Provide the [X, Y] coordinate of the cell's center where the given text is located.  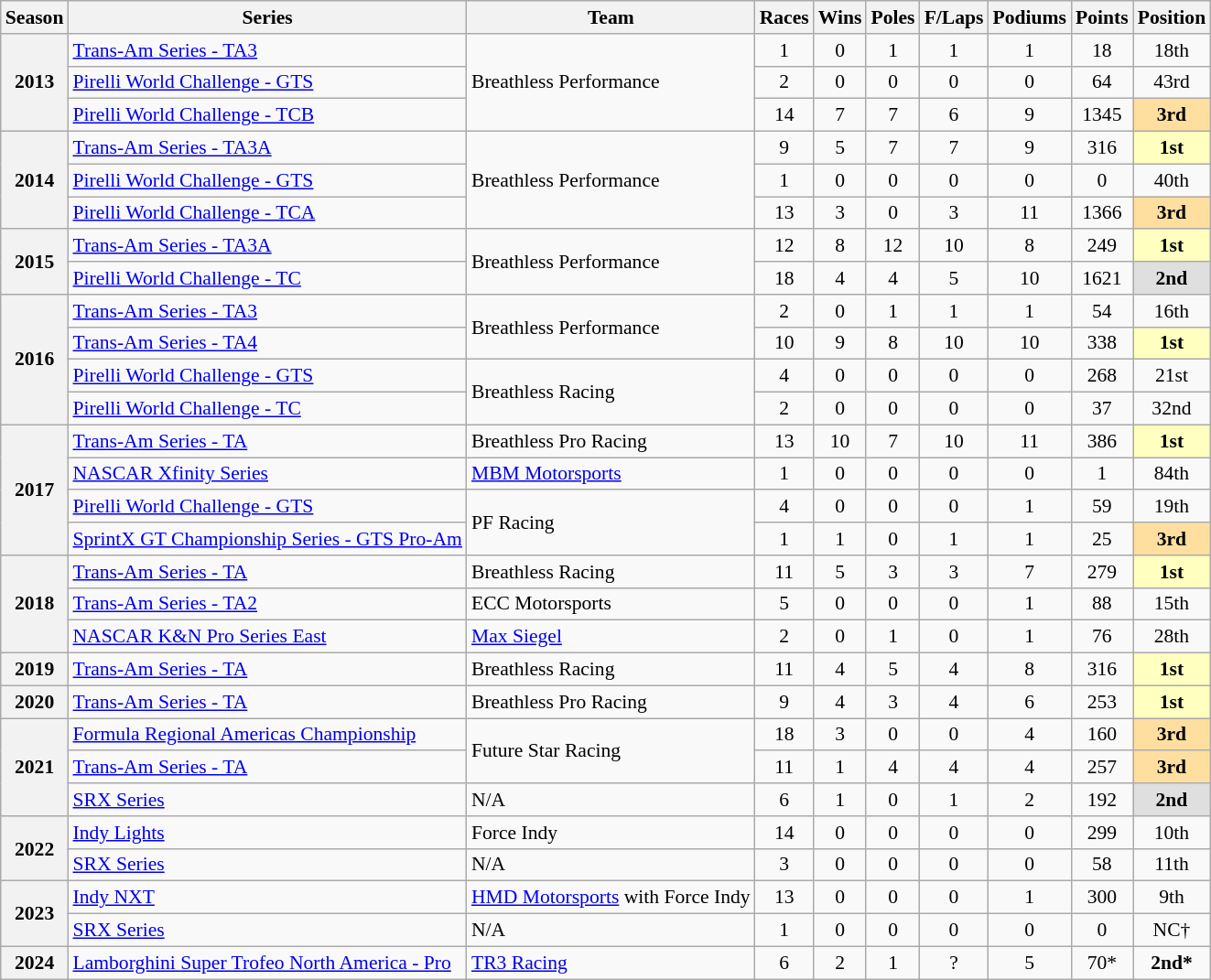
Formula Regional Americas Championship [267, 735]
2013 [35, 82]
299 [1102, 833]
Poles [892, 17]
43rd [1172, 82]
ECC Motorsports [611, 604]
19th [1172, 507]
F/Laps [954, 17]
2020 [35, 702]
2022 [35, 849]
NC† [1172, 931]
MBM Motorsports [611, 474]
64 [1102, 82]
PF Racing [611, 523]
TR3 Racing [611, 963]
Indy NXT [267, 898]
18th [1172, 50]
28th [1172, 637]
279 [1102, 572]
16th [1172, 311]
Indy Lights [267, 833]
2016 [35, 360]
257 [1102, 768]
192 [1102, 800]
2015 [35, 262]
Wins [840, 17]
Races [784, 17]
37 [1102, 409]
2nd* [1172, 963]
2019 [35, 670]
1621 [1102, 278]
11th [1172, 865]
2023 [35, 913]
88 [1102, 604]
Pirelli World Challenge - TCA [267, 213]
21st [1172, 376]
Pirelli World Challenge - TCB [267, 115]
Series [267, 17]
Trans-Am Series - TA2 [267, 604]
HMD Motorsports with Force Indy [611, 898]
249 [1102, 246]
76 [1102, 637]
Force Indy [611, 833]
386 [1102, 441]
253 [1102, 702]
32nd [1172, 409]
? [954, 963]
Position [1172, 17]
2014 [35, 181]
40th [1172, 180]
58 [1102, 865]
2017 [35, 490]
Team [611, 17]
SprintX GT Championship Series - GTS Pro-Am [267, 539]
Max Siegel [611, 637]
15th [1172, 604]
300 [1102, 898]
2021 [35, 767]
84th [1172, 474]
Points [1102, 17]
Trans-Am Series - TA4 [267, 343]
Lamborghini Super Trofeo North America - Pro [267, 963]
338 [1102, 343]
10th [1172, 833]
59 [1102, 507]
25 [1102, 539]
1366 [1102, 213]
2024 [35, 963]
1345 [1102, 115]
NASCAR Xfinity Series [267, 474]
NASCAR K&N Pro Series East [267, 637]
160 [1102, 735]
268 [1102, 376]
54 [1102, 311]
Season [35, 17]
2018 [35, 604]
Podiums [1029, 17]
9th [1172, 898]
70* [1102, 963]
Future Star Racing [611, 750]
